Output the (x, y) coordinate of the center of the cell containing the given text.  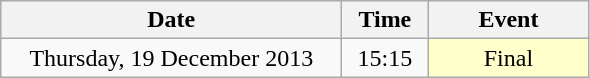
Time (385, 20)
Thursday, 19 December 2013 (172, 58)
Event (508, 20)
Final (508, 58)
Date (172, 20)
15:15 (385, 58)
